Provide the (X, Y) coordinate of the cell's center where the given text is located.  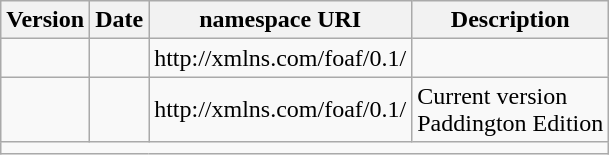
Version (46, 20)
Current version Paddington Edition (510, 110)
namespace URI (280, 20)
Description (510, 20)
Date (120, 20)
